For the text-containing cell, return its midpoint in [X, Y] coordinate format. 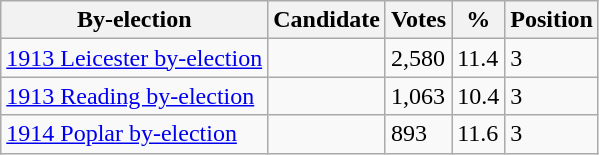
% [478, 20]
11.6 [478, 134]
Candidate [327, 20]
1914 Poplar by-election [134, 134]
2,580 [418, 58]
1,063 [418, 96]
Position [552, 20]
893 [418, 134]
Votes [418, 20]
11.4 [478, 58]
10.4 [478, 96]
1913 Reading by-election [134, 96]
By-election [134, 20]
1913 Leicester by-election [134, 58]
